From the cell containing the given text, extract its center point as [x, y] coordinate. 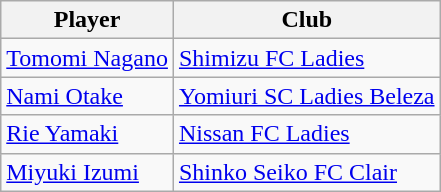
Rie Yamaki [88, 134]
Miyuki Izumi [88, 172]
Shinko Seiko FC Clair [306, 172]
Yomiuri SC Ladies Beleza [306, 96]
Shimizu FC Ladies [306, 58]
Tomomi Nagano [88, 58]
Nami Otake [88, 96]
Nissan FC Ladies [306, 134]
Club [306, 20]
Player [88, 20]
